Capture the cell that displays the provided text and extract its [x, y] central coordinate. 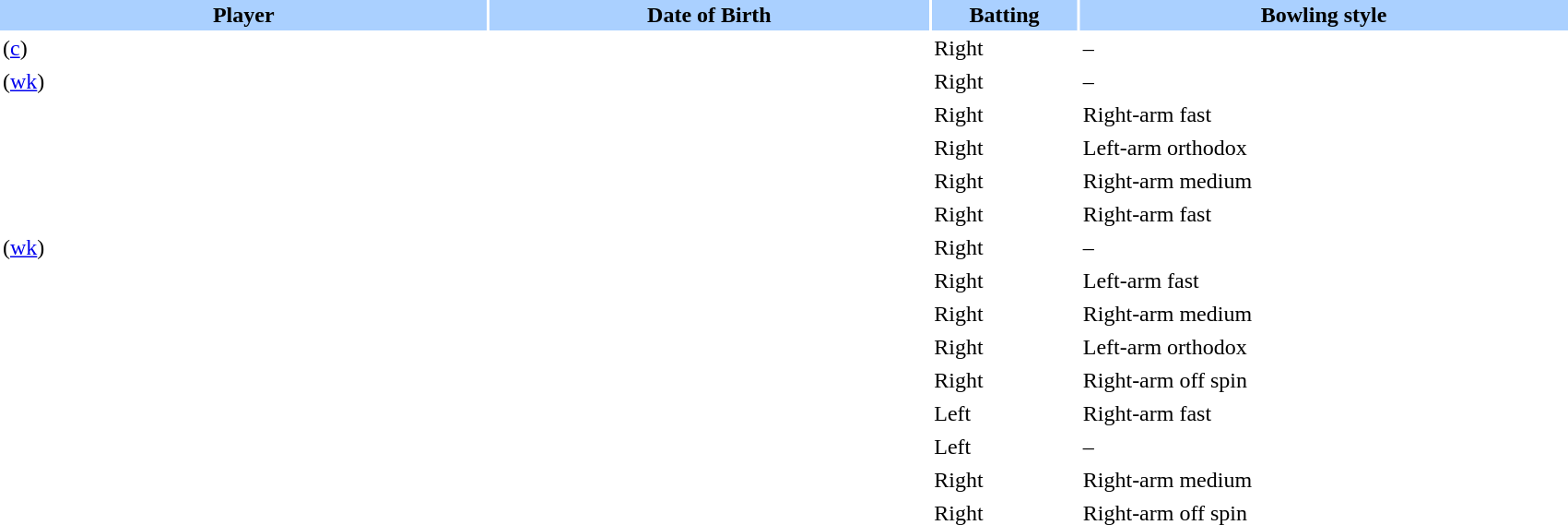
Batting [1005, 15]
Date of Birth [710, 15]
Player [243, 15]
Right-arm off spin [1324, 380]
(c) [243, 48]
Left-arm fast [1324, 280]
Bowling style [1324, 15]
